Output the (X, Y) coordinate of the center of the cell containing the given text.  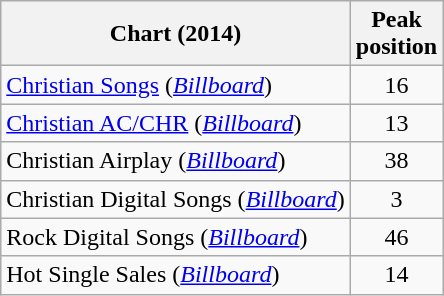
16 (396, 85)
Rock Digital Songs (Billboard) (176, 237)
Christian Songs (Billboard) (176, 85)
Christian AC/CHR (Billboard) (176, 123)
Hot Single Sales (Billboard) (176, 275)
46 (396, 237)
3 (396, 199)
14 (396, 275)
13 (396, 123)
Chart (2014) (176, 34)
Christian Digital Songs (Billboard) (176, 199)
Christian Airplay (Billboard) (176, 161)
38 (396, 161)
Peakposition (396, 34)
